Find where the given text appears and provide that cell's center as (X, Y) coordinate. 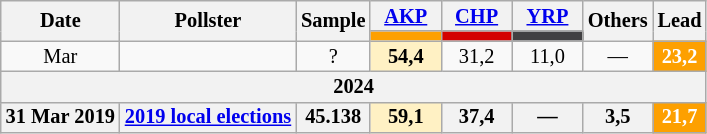
Lead (680, 20)
Sample (333, 20)
YRP (548, 16)
31,2 (476, 56)
21,7 (680, 118)
11,0 (548, 56)
23,2 (680, 56)
AKP (406, 16)
CHP (476, 16)
59,1 (406, 118)
54,4 (406, 56)
2019 local elections (208, 118)
Pollster (208, 20)
2024 (354, 86)
31 Mar 2019 (60, 118)
Mar (60, 56)
Date (60, 20)
Others (618, 20)
? (333, 56)
3,5 (618, 118)
45.138 (333, 118)
37,4 (476, 118)
